Provide the (x, y) coordinate of the cell's center where the given text is located.  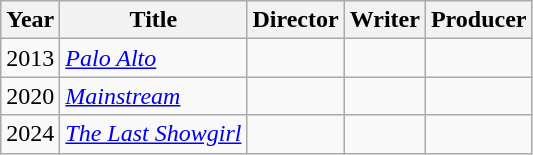
Mainstream (154, 96)
Producer (478, 20)
2013 (30, 58)
The Last Showgirl (154, 134)
Year (30, 20)
Palo Alto (154, 58)
2020 (30, 96)
2024 (30, 134)
Title (154, 20)
Director (296, 20)
Writer (384, 20)
